Return the (x, y) coordinate for the center point of the cell that contains the specified text.  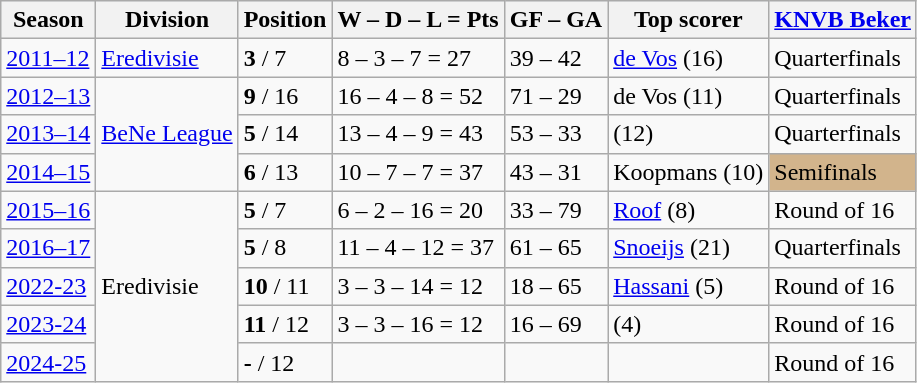
6 / 13 (285, 172)
11 / 12 (285, 324)
Koopmans (10) (688, 172)
2012–13 (48, 96)
8 – 3 – 7 = 27 (418, 58)
9 / 16 (285, 96)
6 – 2 – 16 = 20 (418, 210)
de Vos (11) (688, 96)
16 – 69 (556, 324)
KNVB Beker (843, 20)
39 – 42 (556, 58)
10 / 11 (285, 286)
(4) (688, 324)
10 – 7 – 7 = 37 (418, 172)
53 – 33 (556, 134)
18 – 65 (556, 286)
Roof (8) (688, 210)
5 / 7 (285, 210)
43 – 31 (556, 172)
3 – 3 – 16 = 12 (418, 324)
71 – 29 (556, 96)
3 – 3 – 14 = 12 (418, 286)
2011–12 (48, 58)
16 – 4 – 8 = 52 (418, 96)
11 – 4 – 12 = 37 (418, 248)
de Vos (16) (688, 58)
33 – 79 (556, 210)
GF – GA (556, 20)
(12) (688, 134)
Season (48, 20)
2024-25 (48, 362)
3 / 7 (285, 58)
5 / 8 (285, 248)
2022-23 (48, 286)
5 / 14 (285, 134)
- / 12 (285, 362)
Hassani (5) (688, 286)
61 – 65 (556, 248)
2023-24 (48, 324)
Position (285, 20)
2016–17 (48, 248)
2015–16 (48, 210)
13 – 4 – 9 = 43 (418, 134)
Top scorer (688, 20)
2014–15 (48, 172)
2013–14 (48, 134)
BeNe League (167, 134)
Semifinals (843, 172)
Snoeijs (21) (688, 248)
Division (167, 20)
W – D – L = Pts (418, 20)
